Locate the cell with the specified text and output its (x, y) center coordinate. 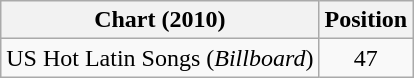
US Hot Latin Songs (Billboard) (160, 58)
47 (366, 58)
Position (366, 20)
Chart (2010) (160, 20)
